Determine the (x, y) coordinate at the center of the cell enclosing the given text.  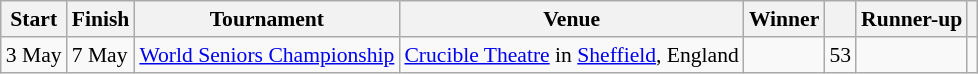
Start (34, 19)
Winner (784, 19)
World Seniors Championship (266, 55)
Venue (571, 19)
3 May (34, 55)
7 May (101, 55)
Tournament (266, 19)
Crucible Theatre in Sheffield, England (571, 55)
Runner-up (912, 19)
53 (840, 55)
Finish (101, 19)
